Determine the [x, y] coordinate at the center of the cell enclosing the given text.  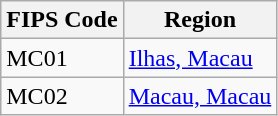
MC02 [62, 96]
FIPS Code [62, 20]
Region [200, 20]
Ilhas, Macau [200, 58]
MC01 [62, 58]
Macau, Macau [200, 96]
